Locate the cell with the specified text and output its (x, y) center coordinate. 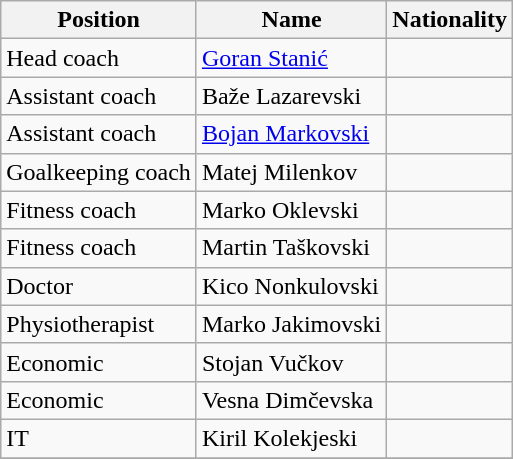
Kico Nonkulovski (291, 286)
Baže Lazarevski (291, 96)
IT (99, 438)
Head coach (99, 58)
Marko Jakimovski (291, 324)
Martin Taškovski (291, 248)
Goalkeeping coach (99, 172)
Nationality (450, 20)
Stojan Vučkov (291, 362)
Vesna Dimčevska (291, 400)
Bojan Markovski (291, 134)
Physiotherapist (99, 324)
Name (291, 20)
Position (99, 20)
Marko Oklevski (291, 210)
Doctor (99, 286)
Matej Milenkov (291, 172)
Kiril Kolekjeski (291, 438)
Goran Stanić (291, 58)
